Return [x, y] of the center of cell containing provided text 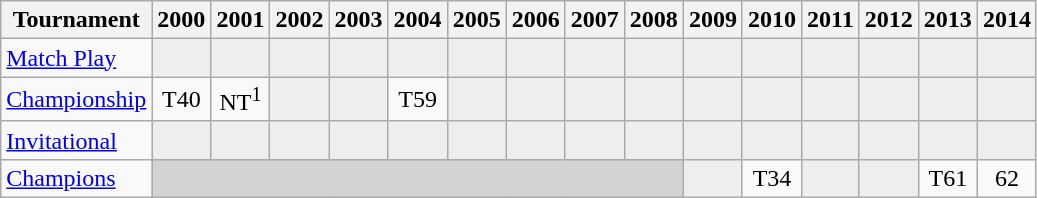
2003 [358, 20]
Invitational [76, 140]
2006 [536, 20]
2005 [476, 20]
2009 [712, 20]
2007 [594, 20]
Champions [76, 178]
Tournament [76, 20]
T34 [772, 178]
T40 [182, 100]
2001 [240, 20]
2014 [1006, 20]
2011 [831, 20]
T61 [948, 178]
62 [1006, 178]
2008 [654, 20]
2013 [948, 20]
2012 [888, 20]
2000 [182, 20]
NT1 [240, 100]
2010 [772, 20]
Championship [76, 100]
Match Play [76, 58]
2002 [300, 20]
2004 [418, 20]
T59 [418, 100]
